For the text-containing cell, return its midpoint in (X, Y) coordinate format. 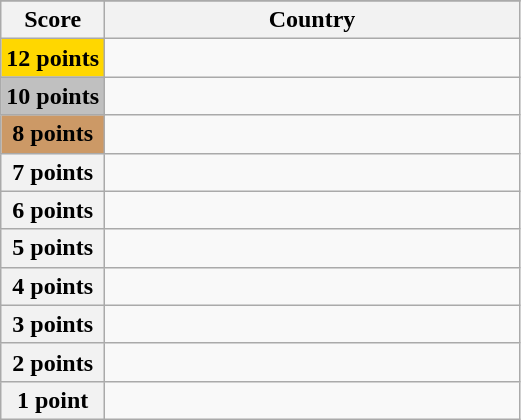
8 points (53, 134)
3 points (53, 324)
4 points (53, 286)
6 points (53, 210)
1 point (53, 400)
Score (53, 20)
Country (312, 20)
12 points (53, 58)
2 points (53, 362)
10 points (53, 96)
7 points (53, 172)
5 points (53, 248)
